Search for the cell housing the specified text and yield its [X, Y] center coordinate. 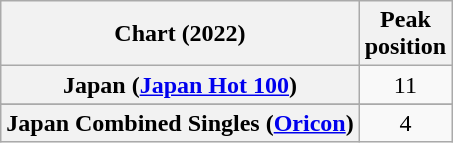
Peakposition [405, 34]
Chart (2022) [180, 34]
4 [405, 123]
Japan (Japan Hot 100) [180, 85]
Japan Combined Singles (Oricon) [180, 123]
11 [405, 85]
